Return (x, y) of the center of cell containing provided text 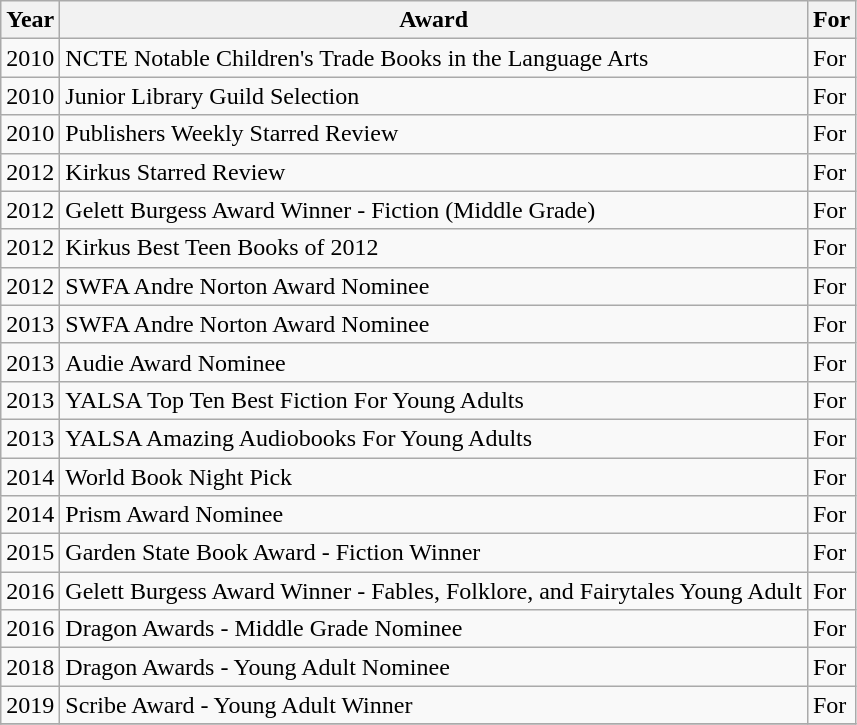
Dragon Awards - Young Adult Nominee (434, 667)
Kirkus Best Teen Books of 2012 (434, 248)
2019 (30, 705)
2015 (30, 553)
Gelett Burgess Award Winner - Fiction (Middle Grade) (434, 210)
Kirkus Starred Review (434, 172)
World Book Night Pick (434, 477)
Scribe Award - Young Adult Winner (434, 705)
Dragon Awards - Middle Grade Nominee (434, 629)
Award (434, 20)
NCTE Notable Children's Trade Books in the Language Arts (434, 58)
Junior Library Guild Selection (434, 96)
Publishers Weekly Starred Review (434, 134)
Gelett Burgess Award Winner - Fables, Folklore, and Fairytales Young Adult (434, 591)
2018 (30, 667)
YALSA Amazing Audiobooks For Young Adults (434, 438)
Prism Award Nominee (434, 515)
Garden State Book Award - Fiction Winner (434, 553)
YALSA Top Ten Best Fiction For Young Adults (434, 400)
Audie Award Nominee (434, 362)
Year (30, 20)
